For the text-containing cell, return its midpoint in [X, Y] coordinate format. 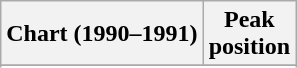
Peakposition [249, 34]
Chart (1990–1991) [102, 34]
